Search for the cell housing the specified text and yield its (X, Y) center coordinate. 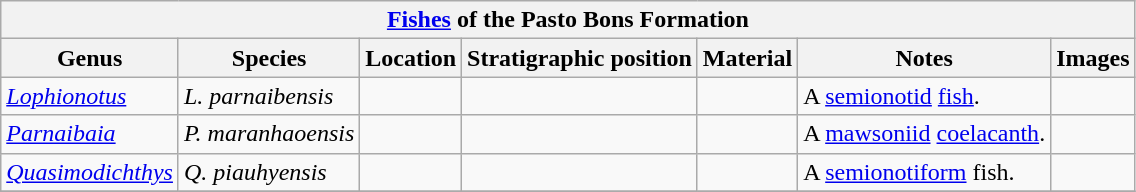
Location (411, 58)
P. maranhaoensis (268, 134)
Fishes of the Pasto Bons Formation (568, 20)
A mawsoniid coelacanth. (924, 134)
Stratigraphic position (580, 58)
Material (747, 58)
Parnaibaia (90, 134)
A semionotid fish. (924, 96)
A semionotiform fish. (924, 172)
Quasimodichthys (90, 172)
L. parnaibensis (268, 96)
Notes (924, 58)
Lophionotus (90, 96)
Images (1093, 58)
Genus (90, 58)
Q. piauhyensis (268, 172)
Species (268, 58)
